Output the [x, y] coordinate of the center of the cell containing the given text.  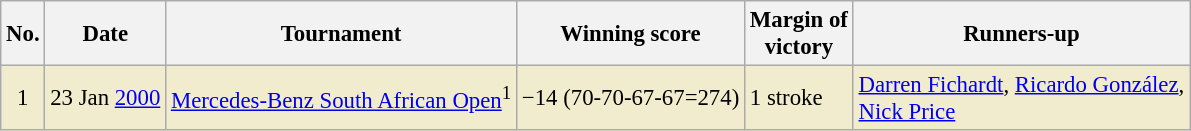
Winning score [631, 34]
Mercedes-Benz South African Open1 [342, 98]
Date [106, 34]
No. [23, 34]
−14 (70-70-67-67=274) [631, 98]
23 Jan 2000 [106, 98]
1 stroke [800, 98]
Darren Fichardt, Ricardo González, Nick Price [1021, 98]
Tournament [342, 34]
Runners-up [1021, 34]
1 [23, 98]
Margin ofvictory [800, 34]
